Search for the cell housing the specified text and yield its [x, y] center coordinate. 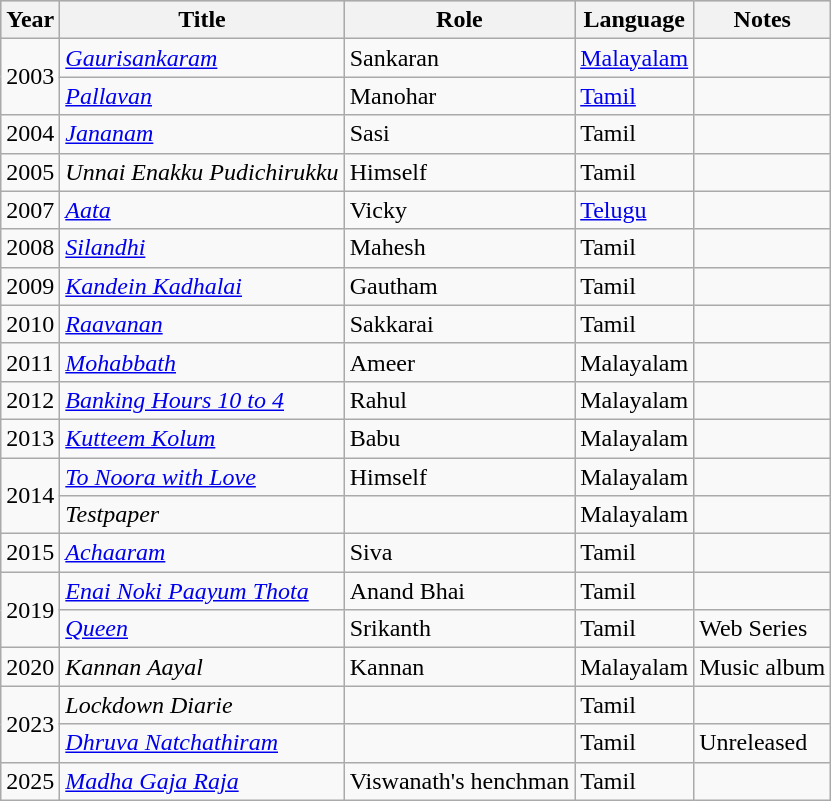
Raavanan [202, 324]
Jananam [202, 134]
2005 [30, 172]
2003 [30, 77]
Ameer [460, 362]
Title [202, 20]
Kandein Kadhalai [202, 286]
Kutteem Kolum [202, 438]
Kannan Aayal [202, 667]
Pallavan [202, 96]
2009 [30, 286]
2019 [30, 610]
Kannan [460, 667]
Telugu [634, 210]
Mahesh [460, 248]
2015 [30, 553]
2004 [30, 134]
Sankaran [460, 58]
Gaurisankaram [202, 58]
Notes [762, 20]
Silandhi [202, 248]
Vicky [460, 210]
Lockdown Diarie [202, 705]
Aata [202, 210]
2012 [30, 400]
2014 [30, 496]
2023 [30, 724]
Web Series [762, 629]
Unnai Enakku Pudichirukku [202, 172]
2008 [30, 248]
Anand Bhai [460, 591]
Manohar [460, 96]
Siva [460, 553]
Gautham [460, 286]
Rahul [460, 400]
Testpaper [202, 515]
Queen [202, 629]
Music album [762, 667]
Unreleased [762, 743]
Enai Noki Paayum Thota [202, 591]
Viswanath's henchman [460, 781]
Achaaram [202, 553]
2010 [30, 324]
Mohabbath [202, 362]
Sakkarai [460, 324]
Madha Gaja Raja [202, 781]
2011 [30, 362]
Role [460, 20]
To Noora with Love [202, 477]
Babu [460, 438]
Language [634, 20]
Dhruva Natchathiram [202, 743]
2013 [30, 438]
2007 [30, 210]
2025 [30, 781]
2020 [30, 667]
Banking Hours 10 to 4 [202, 400]
Year [30, 20]
Sasi [460, 134]
Srikanth [460, 629]
